Capture the cell that displays the provided text and extract its [X, Y] central coordinate. 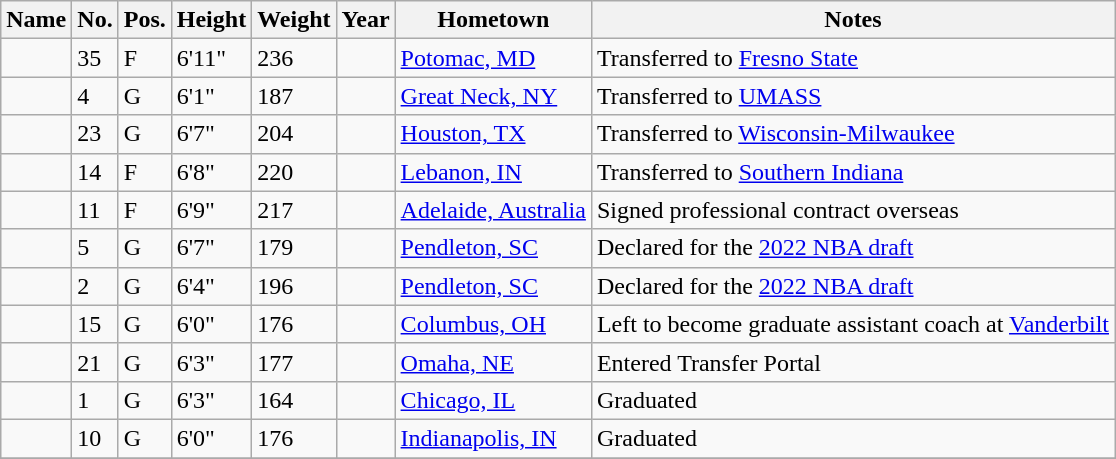
21 [95, 362]
Columbus, OH [493, 324]
23 [95, 134]
Omaha, NE [493, 362]
Transferred to Wisconsin-Milwaukee [852, 134]
177 [294, 362]
Year [366, 20]
6'1" [211, 96]
4 [95, 96]
179 [294, 248]
Lebanon, IN [493, 172]
Weight [294, 20]
Signed professional contract overseas [852, 210]
Indianapolis, IN [493, 438]
5 [95, 248]
236 [294, 58]
10 [95, 438]
204 [294, 134]
Great Neck, NY [493, 96]
Potomac, MD [493, 58]
14 [95, 172]
Notes [852, 20]
Left to become graduate assistant coach at Vanderbilt [852, 324]
Height [211, 20]
196 [294, 286]
Chicago, IL [493, 400]
2 [95, 286]
35 [95, 58]
6'9" [211, 210]
1 [95, 400]
Transferred to Fresno State [852, 58]
Transferred to Southern Indiana [852, 172]
Hometown [493, 20]
Transferred to UMASS [852, 96]
15 [95, 324]
11 [95, 210]
Entered Transfer Portal [852, 362]
Adelaide, Australia [493, 210]
6'11" [211, 58]
217 [294, 210]
Pos. [144, 20]
6'4" [211, 286]
Houston, TX [493, 134]
220 [294, 172]
Name [36, 20]
164 [294, 400]
No. [95, 20]
187 [294, 96]
6'8" [211, 172]
